Pinpoint the cell where the given text exists, returning its (X, Y) midpoint coordinate. 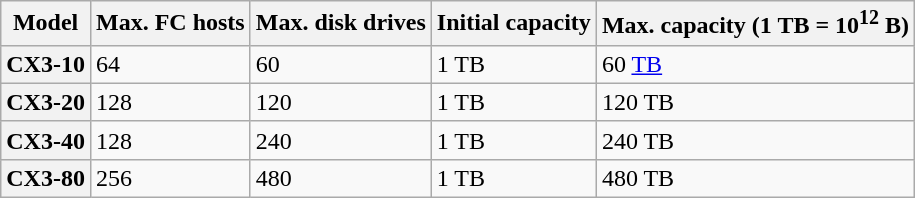
Max. FC hosts (170, 24)
Max. capacity (1 TB = 1012 B) (755, 24)
Max. disk drives (340, 24)
CX3-10 (46, 64)
CX3-80 (46, 178)
240 (340, 140)
CX3-20 (46, 102)
120 (340, 102)
120 TB (755, 102)
60 TB (755, 64)
Model (46, 24)
CX3-40 (46, 140)
480 TB (755, 178)
60 (340, 64)
256 (170, 178)
Initial capacity (514, 24)
240 TB (755, 140)
480 (340, 178)
64 (170, 64)
